Pinpoint the cell where the given text exists, returning its (X, Y) midpoint coordinate. 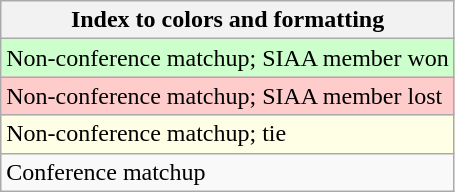
Non-conference matchup; SIAA member lost (228, 96)
Non-conference matchup; SIAA member won (228, 58)
Index to colors and formatting (228, 20)
Non-conference matchup; tie (228, 134)
Conference matchup (228, 172)
